Find where the given text appears and provide that cell's center as [x, y] coordinate. 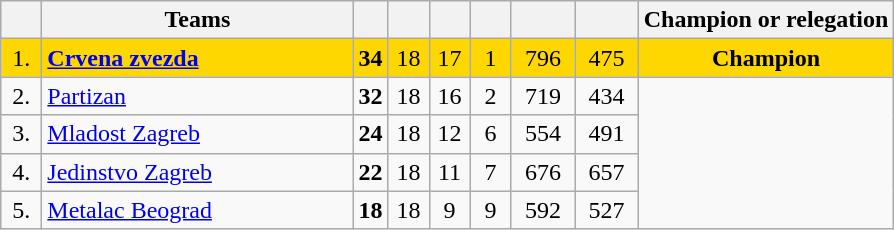
Teams [198, 20]
7 [490, 172]
1 [490, 58]
592 [543, 210]
22 [370, 172]
2. [22, 96]
491 [607, 134]
796 [543, 58]
1. [22, 58]
475 [607, 58]
Mladost Zagreb [198, 134]
Metalac Beograd [198, 210]
17 [450, 58]
2 [490, 96]
24 [370, 134]
12 [450, 134]
434 [607, 96]
4. [22, 172]
6 [490, 134]
Champion or relegation [766, 20]
32 [370, 96]
657 [607, 172]
527 [607, 210]
5. [22, 210]
Crvena zvezda [198, 58]
Jedinstvo Zagreb [198, 172]
676 [543, 172]
34 [370, 58]
3. [22, 134]
16 [450, 96]
11 [450, 172]
719 [543, 96]
Champion [766, 58]
Partizan [198, 96]
554 [543, 134]
